Identify which cell holds the provided text, then report its (x, y) central coordinate. 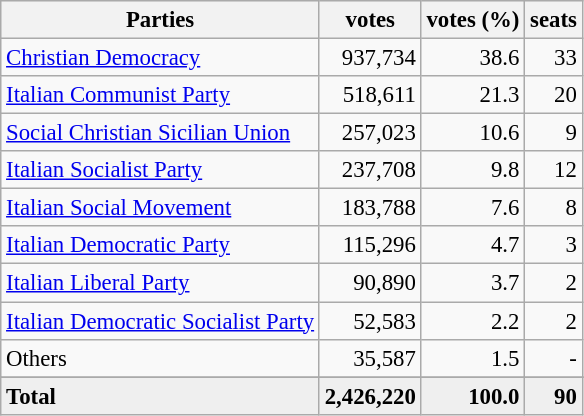
1.5 (473, 358)
3.7 (473, 283)
seats (554, 20)
38.6 (473, 58)
Total (160, 396)
- (554, 358)
237,708 (370, 170)
518,611 (370, 95)
3 (554, 245)
9.8 (473, 170)
Italian Democratic Party (160, 245)
4.7 (473, 245)
8 (554, 208)
9 (554, 133)
Italian Social Movement (160, 208)
90 (554, 396)
Italian Democratic Socialist Party (160, 321)
votes (370, 20)
Christian Democracy (160, 58)
Social Christian Sicilian Union (160, 133)
52,583 (370, 321)
2.2 (473, 321)
10.6 (473, 133)
Parties (160, 20)
100.0 (473, 396)
115,296 (370, 245)
12 (554, 170)
90,890 (370, 283)
votes (%) (473, 20)
Italian Communist Party (160, 95)
257,023 (370, 133)
Others (160, 358)
21.3 (473, 95)
20 (554, 95)
183,788 (370, 208)
Italian Socialist Party (160, 170)
35,587 (370, 358)
33 (554, 58)
937,734 (370, 58)
7.6 (473, 208)
Italian Liberal Party (160, 283)
2,426,220 (370, 396)
